Locate the cell with the specified text and output its [X, Y] center coordinate. 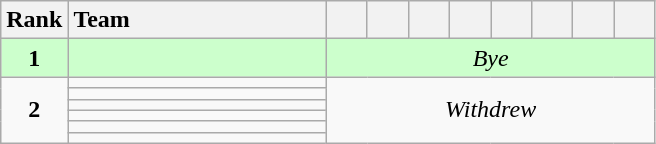
1 [34, 58]
Withdrew [490, 110]
Bye [490, 58]
Team [198, 20]
2 [34, 110]
Rank [34, 20]
